For the text-containing cell, return its midpoint in (X, Y) coordinate format. 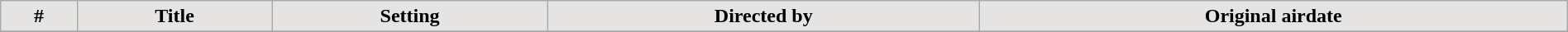
Title (174, 16)
Original airdate (1274, 16)
# (40, 16)
Directed by (763, 16)
Setting (410, 16)
